For the text-containing cell, return its midpoint in (x, y) coordinate format. 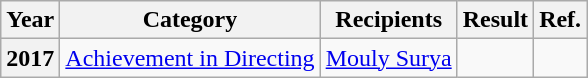
Mouly Surya (388, 58)
Ref. (560, 20)
Year (30, 20)
2017 (30, 58)
Result (495, 20)
Recipients (388, 20)
Achievement in Directing (190, 58)
Category (190, 20)
